Pinpoint the cell where the given text exists, returning its [x, y] midpoint coordinate. 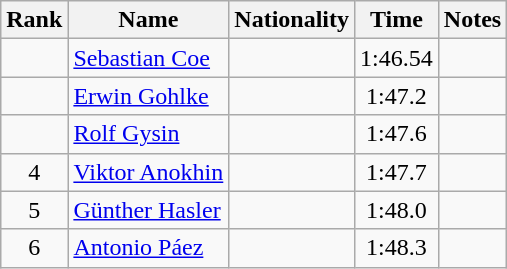
Rank [34, 20]
Viktor Anokhin [148, 172]
1:48.0 [397, 210]
1:47.6 [397, 134]
Rolf Gysin [148, 134]
6 [34, 248]
Name [148, 20]
Time [397, 20]
1:47.7 [397, 172]
Antonio Páez [148, 248]
4 [34, 172]
Sebastian Coe [148, 58]
Nationality [292, 20]
Notes [472, 20]
Erwin Gohlke [148, 96]
Günther Hasler [148, 210]
1:47.2 [397, 96]
5 [34, 210]
1:48.3 [397, 248]
1:46.54 [397, 58]
